Locate the cell with the specified text and output its (X, Y) center coordinate. 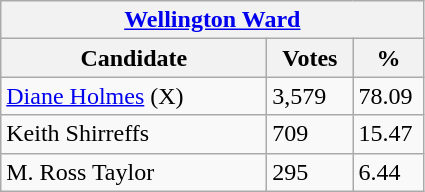
295 (310, 172)
709 (310, 134)
Candidate (134, 58)
3,579 (310, 96)
78.09 (388, 96)
15.47 (388, 134)
Wellington Ward (212, 20)
M. Ross Taylor (134, 172)
% (388, 58)
Votes (310, 58)
Keith Shirreffs (134, 134)
Diane Holmes (X) (134, 96)
6.44 (388, 172)
